Scan for the cell matching the given text and deliver its (x, y) coordinate at center. 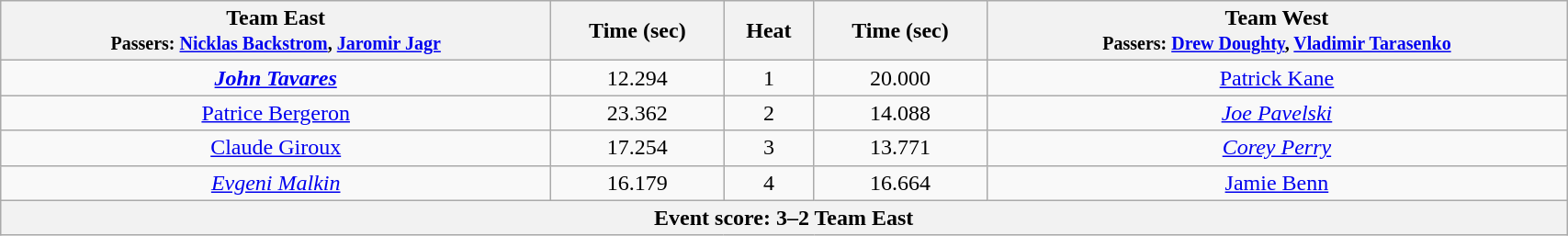
Team West Passers: Drew Doughty, Vladimir Tarasenko (1277, 31)
13.771 (900, 148)
4 (769, 183)
Corey Perry (1277, 148)
Heat (769, 31)
16.179 (637, 183)
Team East Passers: Nicklas Backstrom, Jaromir Jagr (276, 31)
14.088 (900, 113)
Patrick Kane (1277, 78)
17.254 (637, 148)
Patrice Bergeron (276, 113)
3 (769, 148)
20.000 (900, 78)
12.294 (637, 78)
Jamie Benn (1277, 183)
Claude Giroux (276, 148)
16.664 (900, 183)
Event score: 3–2 Team East (784, 218)
23.362 (637, 113)
John Tavares (276, 78)
Evgeni Malkin (276, 183)
2 (769, 113)
Joe Pavelski (1277, 113)
1 (769, 78)
